Determine the [x, y] coordinate at the center of the cell enclosing the given text.  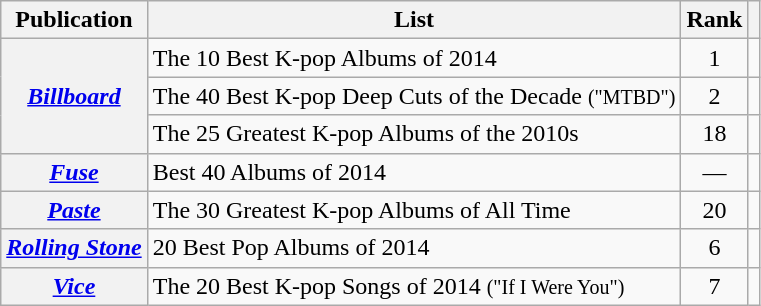
Publication [74, 20]
The 25 Greatest K-pop Albums of the 2010s [414, 134]
Rank [714, 20]
Paste [74, 210]
Billboard [74, 96]
— [714, 172]
6 [714, 248]
The 10 Best K-pop Albums of 2014 [414, 58]
List [414, 20]
7 [714, 286]
Rolling Stone [74, 248]
2 [714, 96]
20 [714, 210]
The 20 Best K-pop Songs of 2014 ("If I Were You") [414, 286]
20 Best Pop Albums of 2014 [414, 248]
1 [714, 58]
18 [714, 134]
The 40 Best K-pop Deep Cuts of the Decade ("MTBD") [414, 96]
Best 40 Albums of 2014 [414, 172]
The 30 Greatest K-pop Albums of All Time [414, 210]
Fuse [74, 172]
Vice [74, 286]
